Search for the cell housing the specified text and yield its [X, Y] center coordinate. 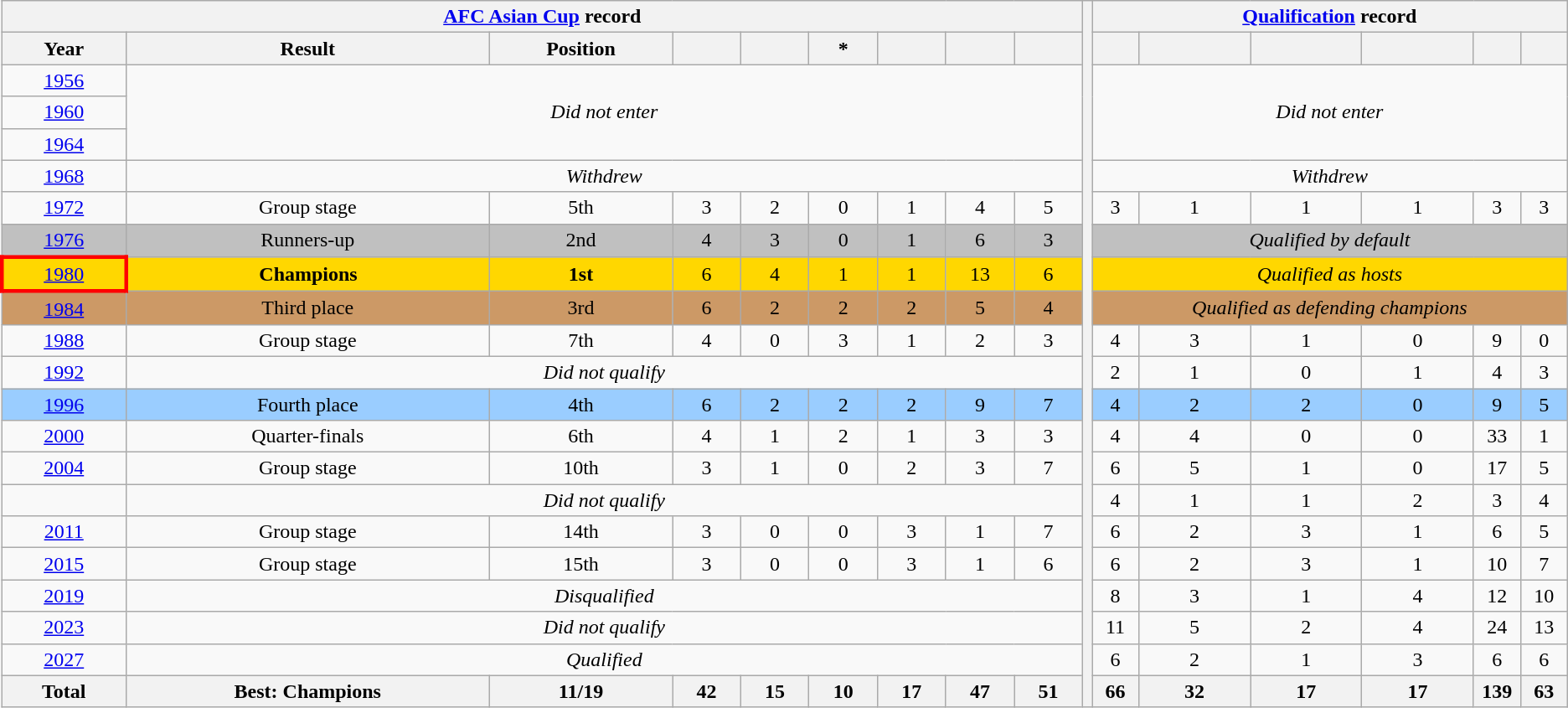
63 [1544, 691]
Fourth place [307, 405]
2004 [64, 468]
Qualified [604, 659]
8 [1116, 596]
1992 [64, 372]
Champions [307, 275]
1st [580, 275]
47 [980, 691]
1960 [64, 112]
* [843, 49]
2027 [64, 659]
11 [1116, 628]
1996 [64, 405]
Position [580, 49]
Third place [307, 308]
15 [775, 691]
42 [707, 691]
1956 [64, 80]
AFC Asian Cup record [542, 17]
2019 [64, 596]
Qualified by default [1330, 240]
Runners-up [307, 240]
15th [580, 564]
11/19 [580, 691]
2nd [580, 240]
1968 [64, 176]
12 [1497, 596]
4th [580, 405]
1984 [64, 308]
Quarter-finals [307, 437]
1988 [64, 340]
Year [64, 49]
32 [1194, 691]
7th [580, 340]
3rd [580, 308]
2015 [64, 564]
10th [580, 468]
Result [307, 49]
6th [580, 437]
Best: Champions [307, 691]
24 [1497, 628]
2000 [64, 437]
1964 [64, 144]
Disqualified [604, 596]
2011 [64, 532]
1976 [64, 240]
14th [580, 532]
1980 [64, 275]
51 [1049, 691]
1972 [64, 208]
Qualification record [1330, 17]
66 [1116, 691]
5th [580, 208]
Qualified as hosts [1330, 275]
33 [1497, 437]
Qualified as defending champions [1330, 308]
139 [1497, 691]
Total [64, 691]
2023 [64, 628]
